Output the [x, y] coordinate of the center of the cell containing the given text.  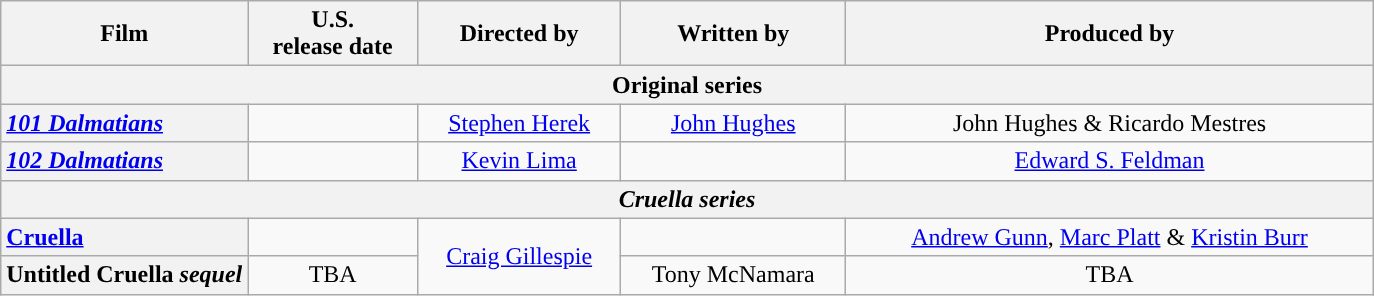
101 Dalmatians [124, 123]
Cruella [124, 237]
Cruella series [688, 199]
John Hughes & Ricardo Mestres [1110, 123]
Andrew Gunn, Marc Platt & Kristin Burr [1110, 237]
Edward S. Feldman [1110, 161]
102 Dalmatians [124, 161]
Craig Gillespie [520, 256]
Written by [734, 34]
Produced by [1110, 34]
Directed by [520, 34]
Kevin Lima [520, 161]
Stephen Herek [520, 123]
Untitled Cruella sequel [124, 275]
Tony McNamara [734, 275]
John Hughes [734, 123]
U.S.release date [333, 34]
Film [124, 34]
Original series [688, 85]
